Find where the given text appears and provide that cell's center as [X, Y] coordinate. 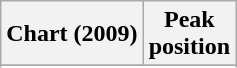
Chart (2009) [72, 34]
Peakposition [189, 34]
